Determine the (X, Y) coordinate at the center of the cell enclosing the given text.  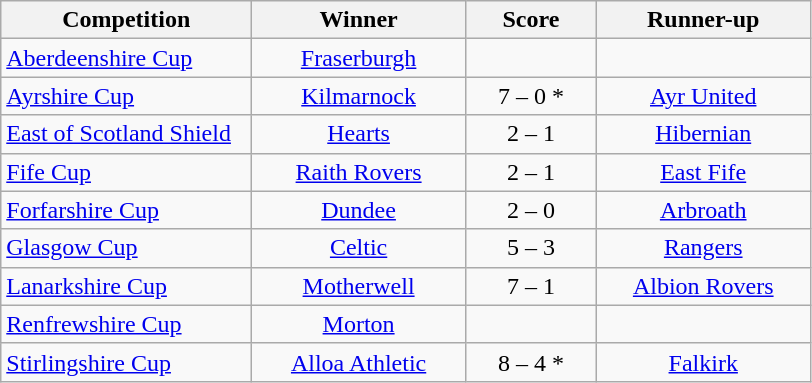
7 – 1 (530, 286)
Competition (126, 20)
8 – 4 * (530, 362)
Glasgow Cup (126, 248)
Hibernian (703, 134)
Rangers (703, 248)
Ayrshire Cup (126, 96)
Stirlingshire Cup (126, 362)
East of Scotland Shield (126, 134)
Fraserburgh (359, 58)
East Fife (703, 172)
Motherwell (359, 286)
Albion Rovers (703, 286)
Runner-up (703, 20)
Falkirk (703, 362)
5 – 3 (530, 248)
Celtic (359, 248)
Renfrewshire Cup (126, 324)
Alloa Athletic (359, 362)
Arbroath (703, 210)
Aberdeenshire Cup (126, 58)
7 – 0 * (530, 96)
Dundee (359, 210)
Score (530, 20)
Ayr United (703, 96)
Winner (359, 20)
Forfarshire Cup (126, 210)
Hearts (359, 134)
2 – 0 (530, 210)
Kilmarnock (359, 96)
Fife Cup (126, 172)
Lanarkshire Cup (126, 286)
Morton (359, 324)
Raith Rovers (359, 172)
